Return [x, y] of the center of cell containing provided text 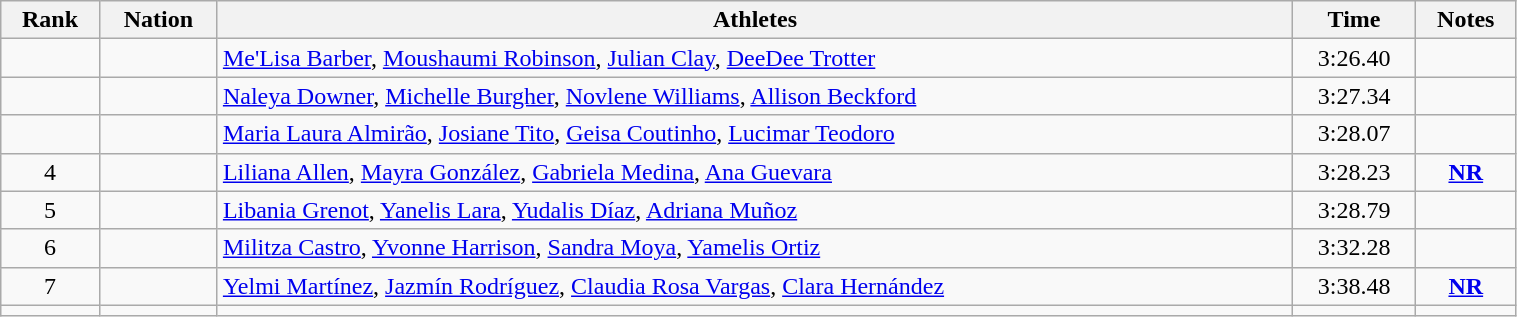
Libania Grenot, Yanelis Lara, Yudalis Díaz, Adriana Muñoz [754, 210]
Notes [1466, 20]
3:32.28 [1354, 248]
Athletes [754, 20]
5 [50, 210]
Time [1354, 20]
4 [50, 172]
Yelmi Martínez, Jazmín Rodríguez, Claudia Rosa Vargas, Clara Hernández [754, 286]
3:38.48 [1354, 286]
6 [50, 248]
Naleya Downer, Michelle Burgher, Novlene Williams, Allison Beckford [754, 96]
7 [50, 286]
Nation [158, 20]
3:28.79 [1354, 210]
3:28.07 [1354, 134]
Militza Castro, Yvonne Harrison, Sandra Moya, Yamelis Ortiz [754, 248]
3:26.40 [1354, 58]
3:28.23 [1354, 172]
Me'Lisa Barber, Moushaumi Robinson, Julian Clay, DeeDee Trotter [754, 58]
Liliana Allen, Mayra González, Gabriela Medina, Ana Guevara [754, 172]
Maria Laura Almirão, Josiane Tito, Geisa Coutinho, Lucimar Teodoro [754, 134]
Rank [50, 20]
3:27.34 [1354, 96]
